Identify which cell holds the provided text, then report its (X, Y) central coordinate. 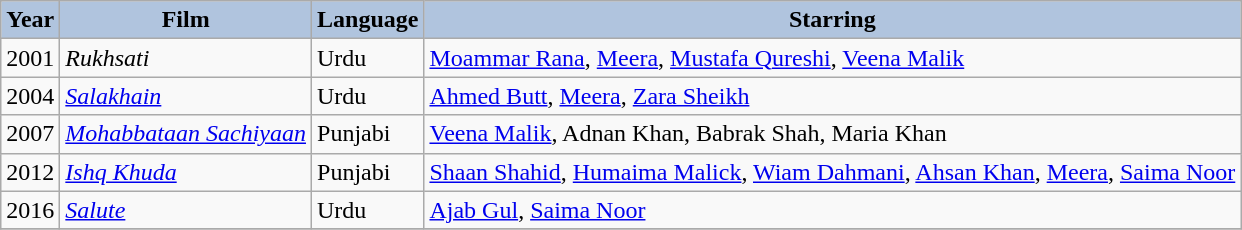
2007 (30, 134)
Ishq Khuda (186, 172)
2016 (30, 210)
Shaan Shahid, Humaima Malick, Wiam Dahmani, Ahsan Khan, Meera, Saima Noor (832, 172)
2012 (30, 172)
Language (368, 20)
Moammar Rana, Meera, Mustafa Qureshi, Veena Malik (832, 58)
Film (186, 20)
Starring (832, 20)
Salute (186, 210)
Salakhain (186, 96)
Mohabbataan Sachiyaan (186, 134)
2001 (30, 58)
Ajab Gul, Saima Noor (832, 210)
Veena Malik, Adnan Khan, Babrak Shah, Maria Khan (832, 134)
Year (30, 20)
2004 (30, 96)
Ahmed Butt, Meera, Zara Sheikh (832, 96)
Rukhsati (186, 58)
